Return (X, Y) of the center of cell containing provided text 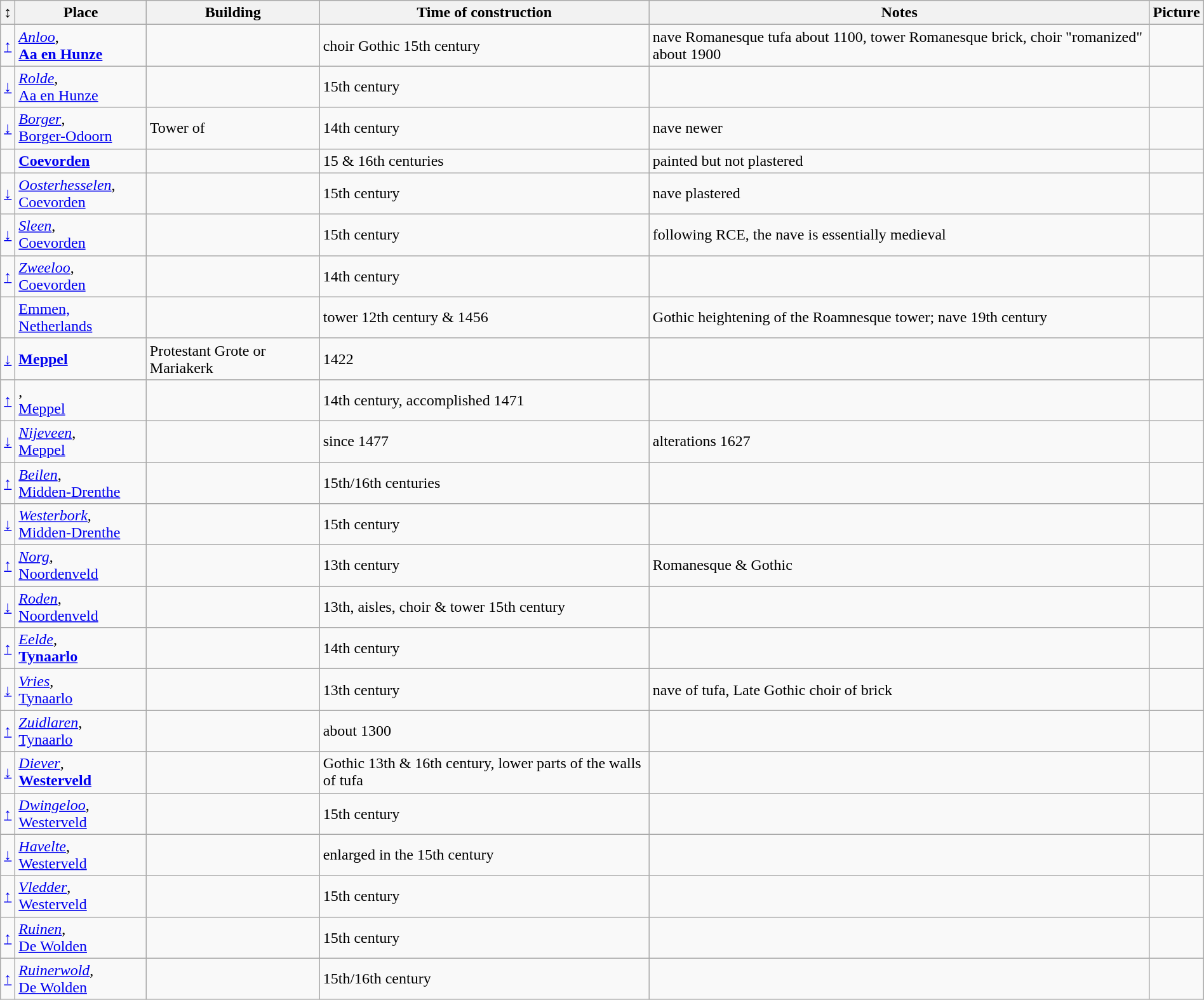
since 1477 (484, 441)
nave newer (899, 128)
Emmen, Netherlands (81, 318)
Norg,Noordenveld (81, 565)
15 & 16th centuries (484, 161)
Picture (1176, 13)
Havelte,Westerveld (81, 855)
Borger,Borger-Odoorn (81, 128)
1422 (484, 358)
Zweeloo,Coevorden (81, 276)
nave of tufa, Late Gothic choir of brick (899, 690)
Vries,Tynaarlo (81, 690)
↕ (8, 13)
Dwingeloo,Westerveld (81, 813)
following RCE, the nave is essentially medieval (899, 235)
Sleen,Coevorden (81, 235)
Meppel (81, 358)
Westerbork,Midden-Drenthe (81, 525)
Coevorden (81, 161)
Oosterhesselen,Coevorden (81, 193)
,Meppel (81, 400)
tower 12th century & 1456 (484, 318)
Anloo,Aa en Hunze (81, 46)
14th century, accomplished 1471 (484, 400)
Protestant Grote or Mariakerk (232, 358)
13th, aisles, choir & tower 15th century (484, 607)
Zuidlaren,Tynaarlo (81, 731)
Ruinen,De Wolden (81, 938)
Nijeveen,Meppel (81, 441)
nave plastered (899, 193)
about 1300 (484, 731)
15th/16th centuries (484, 483)
Tower of (232, 128)
Vledder,Westerveld (81, 896)
Rolde,Aa en Hunze (81, 86)
Time of construction (484, 13)
Building (232, 13)
nave Romanesque tufa about 1100, tower Romanesque brick, choir "romanized" about 1900 (899, 46)
Diever,Westerveld (81, 773)
15th/16th century (484, 978)
Gothic 13th & 16th century, lower parts of the walls of tufa (484, 773)
Romanesque & Gothic (899, 565)
Eelde,Tynaarlo (81, 648)
enlarged in the 15th century (484, 855)
Roden,Noordenveld (81, 607)
alterations 1627 (899, 441)
Beilen,Midden-Drenthe (81, 483)
painted but not plastered (899, 161)
Place (81, 13)
Notes (899, 13)
choir Gothic 15th century (484, 46)
Ruinerwold,De Wolden (81, 978)
Gothic heightening of the Roamnesque tower; nave 19th century (899, 318)
